Locate the cell with the specified text and output its (X, Y) center coordinate. 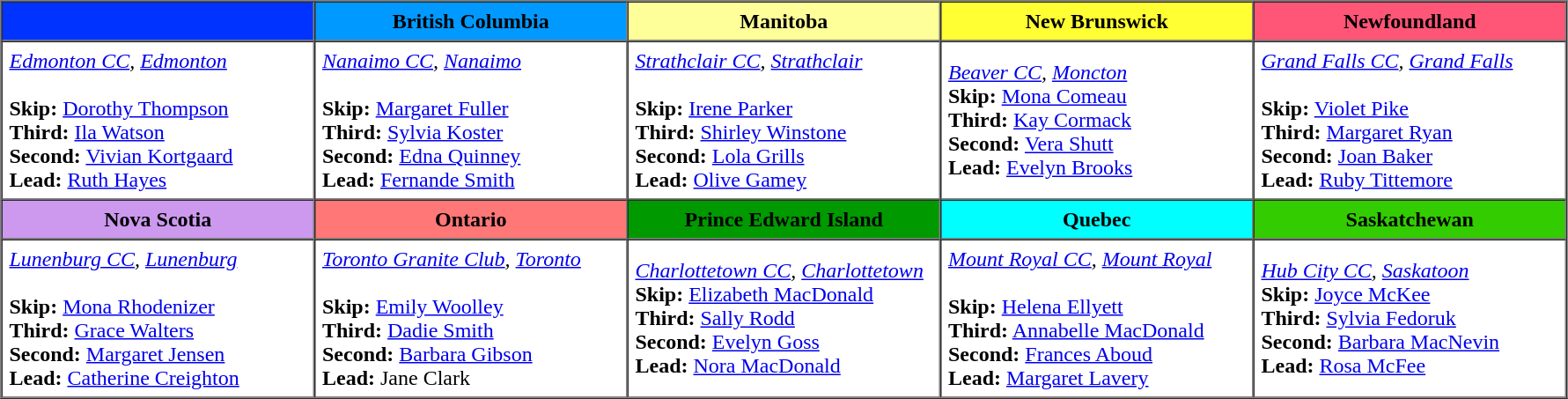
Edmonton CC, Edmonton Skip: Dorothy Thompson Third: Ila Watson Second: Vivian Kortgaard Lead: Ruth Hayes (158, 120)
Toronto Granite Club, Toronto Skip: Emily Woolley Third: Dadie Smith Second: Barbara Gibson Lead: Jane Clark (471, 319)
Strathclair CC, Strathclair Skip: Irene Parker Third: Shirley Winstone Second: Lola Grills Lead: Olive Gamey (784, 120)
Newfoundland (1410, 21)
Manitoba (784, 21)
Nanaimo CC, Nanaimo Skip: Margaret Fuller Third: Sylvia Koster Second: Edna Quinney Lead: Fernande Smith (471, 120)
Ontario (471, 218)
Prince Edward Island (784, 218)
Mount Royal CC, Mount Royal Skip: Helena Ellyett Third: Annabelle MacDonald Second: Frances Aboud Lead: Margaret Lavery (1097, 319)
British Columbia (471, 21)
Lunenburg CC, Lunenburg Skip: Mona Rhodenizer Third: Grace Walters Second: Margaret Jensen Lead: Catherine Creighton (158, 319)
New Brunswick (1097, 21)
Charlottetown CC, CharlottetownSkip: Elizabeth MacDonald Third: Sally Rodd Second: Evelyn Goss Lead: Nora MacDonald (784, 319)
Beaver CC, MonctonSkip: Mona Comeau Third: Kay Cormack Second: Vera Shutt Lead: Evelyn Brooks (1097, 120)
Quebec (1097, 218)
Hub City CC, SaskatoonSkip: Joyce McKee Third: Sylvia Fedoruk Second: Barbara MacNevin Lead: Rosa McFee (1410, 319)
Saskatchewan (1410, 218)
Grand Falls CC, Grand Falls Skip: Violet Pike Third: Margaret Ryan Second: Joan Baker Lead: Ruby Tittemore (1410, 120)
Nova Scotia (158, 218)
